From the cell containing the given text, extract its center point as (X, Y) coordinate. 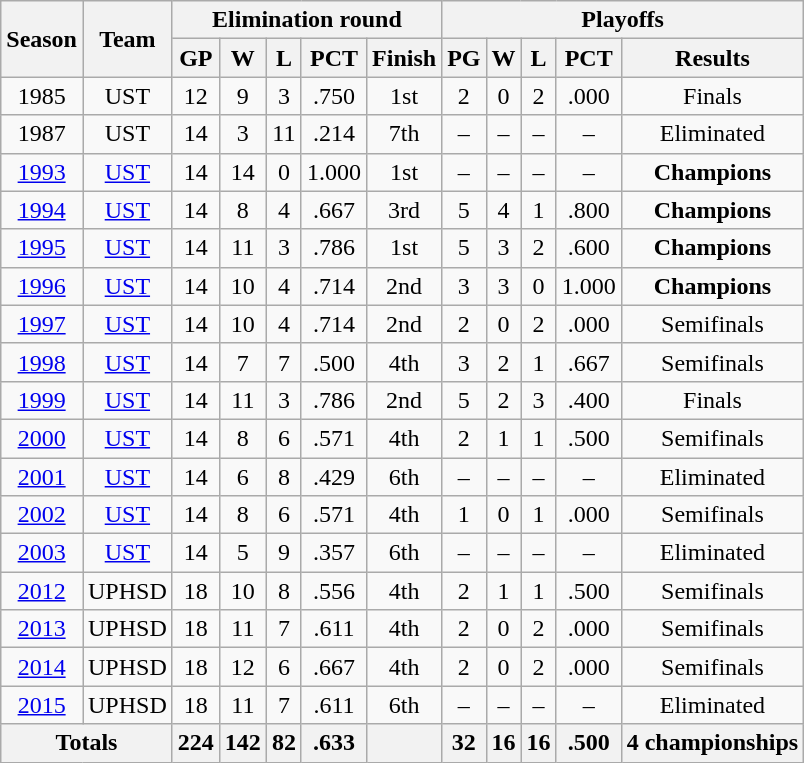
1994 (42, 210)
PG (464, 58)
224 (196, 743)
.600 (588, 248)
.429 (334, 477)
.633 (334, 743)
2014 (42, 667)
Elimination round (306, 20)
1997 (42, 324)
2003 (42, 553)
2012 (42, 591)
1985 (42, 96)
1998 (42, 362)
1987 (42, 134)
Playoffs (623, 20)
142 (242, 743)
2013 (42, 629)
4 championships (712, 743)
Team (127, 39)
32 (464, 743)
.800 (588, 210)
.750 (334, 96)
2015 (42, 705)
Results (712, 58)
1996 (42, 286)
Season (42, 39)
2000 (42, 438)
2001 (42, 477)
Totals (87, 743)
82 (284, 743)
.357 (334, 553)
.400 (588, 400)
1999 (42, 400)
Finish (404, 58)
3rd (404, 210)
1995 (42, 248)
1993 (42, 172)
GP (196, 58)
7th (404, 134)
.214 (334, 134)
.556 (334, 591)
2002 (42, 515)
